Capture the cell that displays the provided text and extract its (x, y) central coordinate. 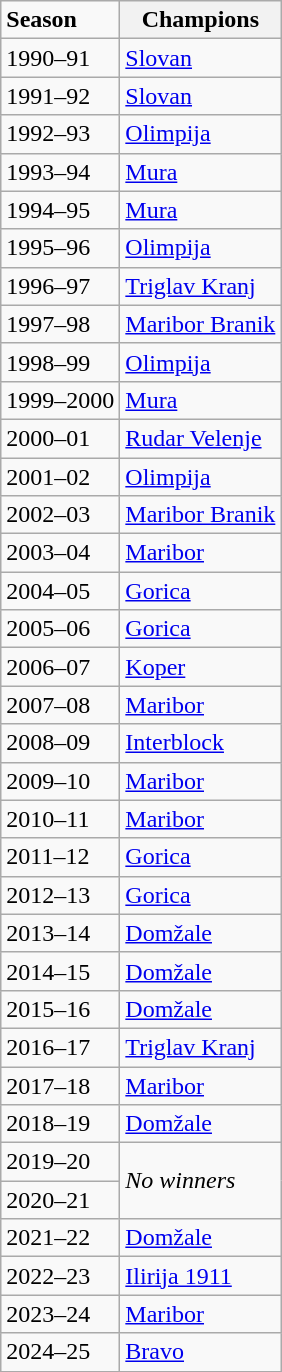
Koper (200, 667)
Champions (200, 20)
1991–92 (60, 96)
2003–04 (60, 553)
1998–99 (60, 362)
2004–05 (60, 591)
1996–97 (60, 286)
No winners (200, 1181)
2001–02 (60, 477)
2021–22 (60, 1238)
2011–12 (60, 857)
1993–94 (60, 172)
2007–08 (60, 705)
Ilirija 1911 (200, 1276)
Season (60, 20)
2019–20 (60, 1162)
2023–24 (60, 1314)
2024–25 (60, 1352)
2008–09 (60, 743)
2018–19 (60, 1124)
1994–95 (60, 210)
2016–17 (60, 1047)
1997–98 (60, 324)
2009–10 (60, 781)
Interblock (200, 743)
2002–03 (60, 515)
2020–21 (60, 1200)
Bravo (200, 1352)
2022–23 (60, 1276)
2014–15 (60, 971)
2013–14 (60, 933)
2000–01 (60, 438)
1995–96 (60, 248)
2012–13 (60, 895)
2017–18 (60, 1085)
1999–2000 (60, 400)
2006–07 (60, 667)
2015–16 (60, 1009)
2010–11 (60, 819)
2005–06 (60, 629)
1992–93 (60, 134)
1990–91 (60, 58)
Rudar Velenje (200, 438)
